Output the [X, Y] coordinate of the center of the cell containing the given text.  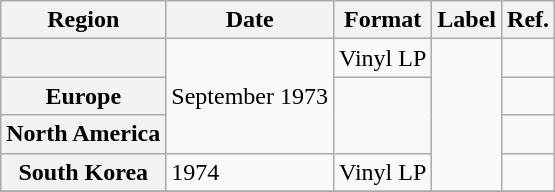
Label [467, 20]
South Korea [84, 172]
September 1973 [250, 96]
North America [84, 134]
Europe [84, 96]
Date [250, 20]
Format [382, 20]
Region [84, 20]
1974 [250, 172]
Ref. [528, 20]
